Detect which cell encompasses the target text, then output its (X, Y) center coordinate. 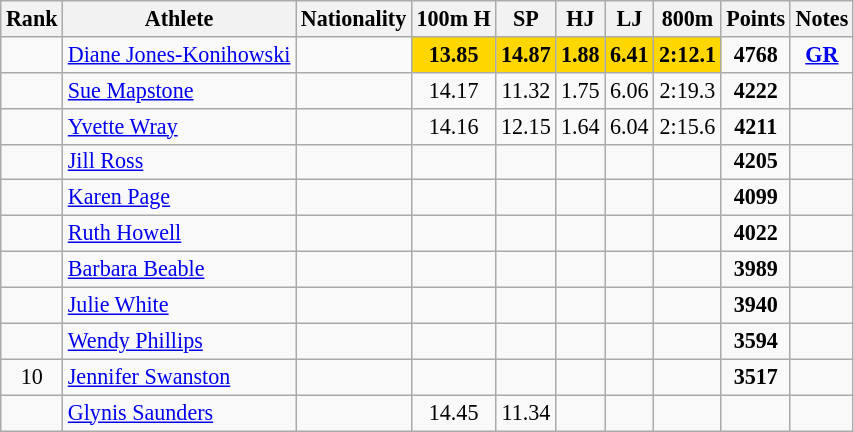
GR (822, 54)
Nationality (354, 18)
2:12.1 (688, 54)
Points (756, 18)
11.34 (526, 412)
LJ (630, 18)
Karen Page (180, 198)
6.41 (630, 54)
Diane Jones-Konihowski (180, 54)
Sue Mapstone (180, 90)
Jill Ross (180, 162)
4768 (756, 54)
Barbara Beable (180, 269)
3989 (756, 269)
Yvette Wray (180, 126)
1.64 (580, 126)
4099 (756, 198)
10 (32, 377)
14.45 (454, 412)
4022 (756, 233)
12.15 (526, 126)
Rank (32, 18)
3517 (756, 377)
Glynis Saunders (180, 412)
14.16 (454, 126)
Notes (822, 18)
Athlete (180, 18)
6.04 (630, 126)
3940 (756, 305)
Julie White (180, 305)
Wendy Phillips (180, 341)
4222 (756, 90)
800m (688, 18)
3594 (756, 341)
4211 (756, 126)
1.88 (580, 54)
2:19.3 (688, 90)
2:15.6 (688, 126)
13.85 (454, 54)
1.75 (580, 90)
Jennifer Swanston (180, 377)
4205 (756, 162)
HJ (580, 18)
11.32 (526, 90)
SP (526, 18)
14.17 (454, 90)
14.87 (526, 54)
Ruth Howell (180, 233)
100m H (454, 18)
6.06 (630, 90)
